Output the (x, y) coordinate of the center of the cell containing the given text.  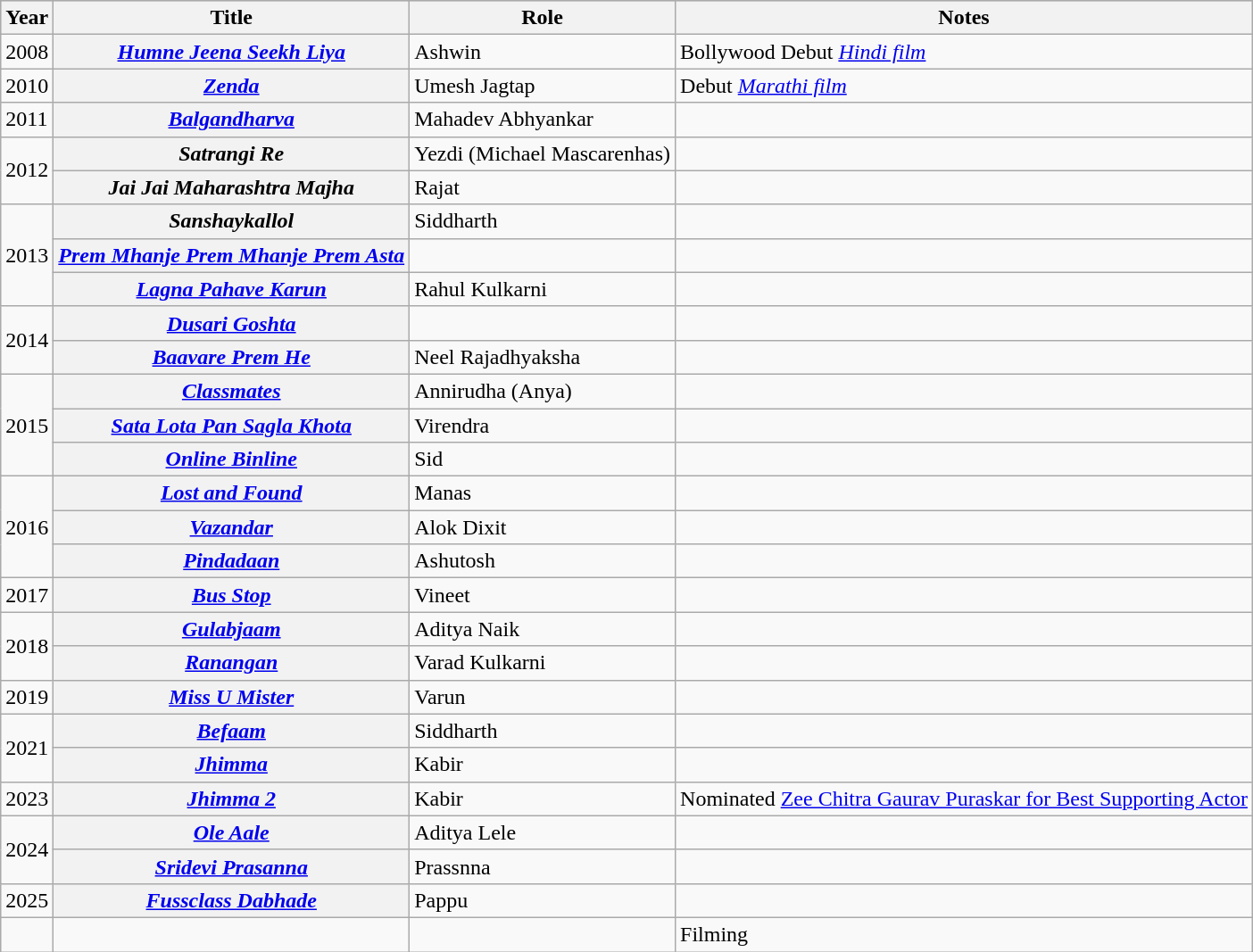
Satrangi Re (232, 153)
2017 (27, 595)
Alok Dixit (543, 527)
Ranangan (232, 663)
Ashwin (543, 52)
Filming (964, 934)
2014 (27, 340)
Prem Mhanje Prem Mhanje Prem Asta (232, 255)
Annirudha (Anya) (543, 391)
Yezdi (Michael Mascarenhas) (543, 153)
Lagna Pahave Karun (232, 289)
Neel Rajadhyaksha (543, 357)
Vineet (543, 595)
Nominated Zee Chitra Gaurav Puraskar for Best Supporting Actor (964, 799)
Debut Marathi film (964, 86)
Aditya Lele (543, 832)
2019 (27, 697)
Gulabjaam (232, 629)
Manas (543, 493)
Bus Stop (232, 595)
2011 (27, 120)
Year (27, 18)
Zenda (232, 86)
Mahadev Abhyankar (543, 120)
Classmates (232, 391)
Dusari Goshta (232, 323)
Varad Kulkarni (543, 663)
Befaam (232, 731)
Ole Aale (232, 832)
Jai Jai Maharashtra Majha (232, 187)
Varun (543, 697)
Lost and Found (232, 493)
Prassnna (543, 866)
2015 (27, 425)
Bollywood Debut Hindi film (964, 52)
Jhimma 2 (232, 799)
Fussclass Dabhade (232, 900)
2024 (27, 849)
Virendra (543, 426)
2018 (27, 646)
2012 (27, 170)
Rahul Kulkarni (543, 289)
2023 (27, 799)
Baavare Prem He (232, 357)
Sata Lota Pan Sagla Khota (232, 426)
Jhimma (232, 765)
Pappu (543, 900)
Humne Jeena Seekh Liya (232, 52)
Title (232, 18)
2021 (27, 748)
2013 (27, 255)
Role (543, 18)
Vazandar (232, 527)
Pindadaan (232, 561)
Ashutosh (543, 561)
Rajat (543, 187)
Aditya Naik (543, 629)
Notes (964, 18)
2008 (27, 52)
Sridevi Prasanna (232, 866)
Miss U Mister (232, 697)
Online Binline (232, 459)
2010 (27, 86)
2025 (27, 900)
Balgandharva (232, 120)
Sid (543, 459)
2016 (27, 527)
Sanshaykallol (232, 221)
Umesh Jagtap (543, 86)
